Identify which cell holds the provided text, then report its (x, y) central coordinate. 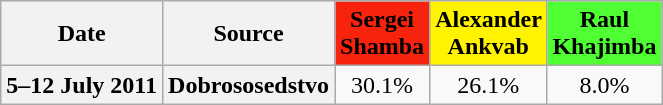
26.1% (488, 85)
30.1% (382, 85)
Alexander Ankvab (488, 34)
Date (82, 34)
Raul Khajimba (604, 34)
Source (249, 34)
Dobrososedstvo (249, 85)
Sergei Shamba (382, 34)
5–12 July 2011 (82, 85)
8.0% (604, 85)
